Find where the given text appears and provide that cell's center as (X, Y) coordinate. 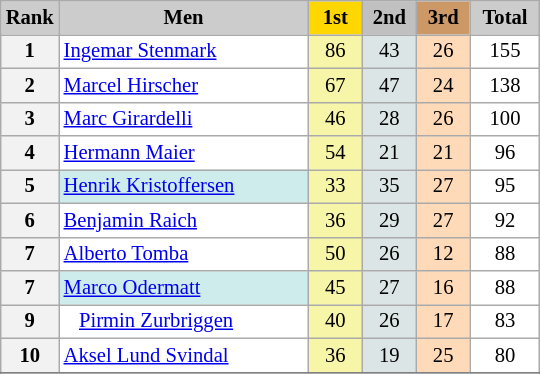
96 (505, 153)
Marcel Hirscher (184, 85)
46 (335, 119)
3rd (443, 17)
47 (389, 85)
2 (30, 85)
50 (335, 254)
Marco Odermatt (184, 287)
Hermann Maier (184, 153)
80 (505, 355)
33 (335, 186)
67 (335, 85)
100 (505, 119)
Pirmin Zurbriggen (184, 321)
Men (184, 17)
1st (335, 17)
28 (389, 119)
9 (30, 321)
86 (335, 51)
16 (443, 287)
2nd (389, 17)
10 (30, 355)
Ingemar Stenmark (184, 51)
Aksel Lund Svindal (184, 355)
92 (505, 220)
45 (335, 287)
35 (389, 186)
95 (505, 186)
Rank (30, 17)
3 (30, 119)
Alberto Tomba (184, 254)
19 (389, 355)
155 (505, 51)
1 (30, 51)
12 (443, 254)
17 (443, 321)
Henrik Kristoffersen (184, 186)
6 (30, 220)
4 (30, 153)
Benjamin Raich (184, 220)
138 (505, 85)
Total (505, 17)
40 (335, 321)
43 (389, 51)
54 (335, 153)
83 (505, 321)
24 (443, 85)
5 (30, 186)
29 (389, 220)
Marc Girardelli (184, 119)
25 (443, 355)
